Output the [X, Y] coordinate of the center of the cell containing the given text.  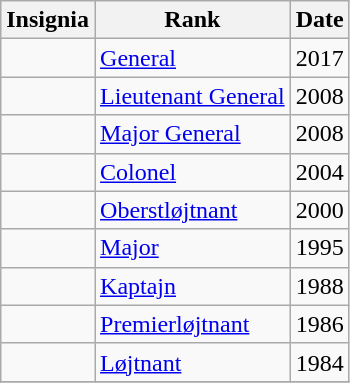
Rank [193, 20]
1984 [320, 362]
Lieutenant General [193, 96]
1988 [320, 286]
Premierløjtnant [193, 324]
Oberstløjtnant [193, 210]
Major General [193, 134]
Major [193, 248]
2017 [320, 58]
1995 [320, 248]
2004 [320, 172]
Date [320, 20]
Løjtnant [193, 362]
General [193, 58]
Colonel [193, 172]
2000 [320, 210]
Kaptajn [193, 286]
1986 [320, 324]
Insignia [48, 20]
